Extract the [x, y] coordinate from the center of the cell holding the provided text.  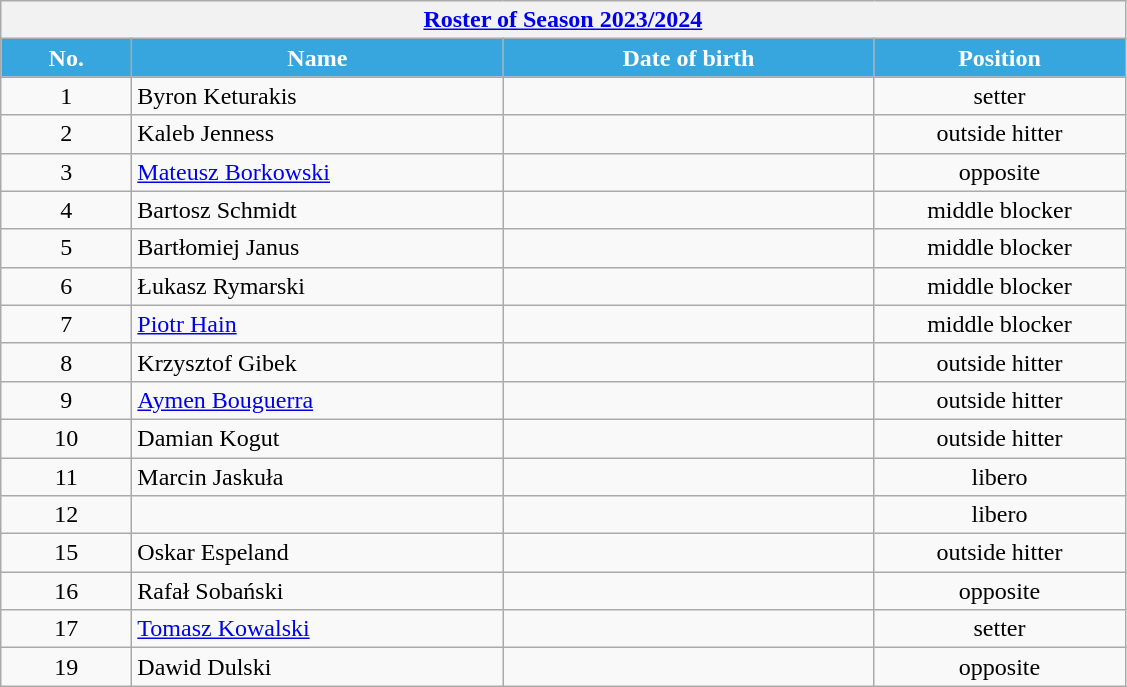
10 [66, 438]
Krzysztof Gibek [318, 362]
Roster of Season 2023/2024 [563, 20]
7 [66, 324]
8 [66, 362]
No. [66, 58]
2 [66, 134]
Byron Keturakis [318, 96]
Position [1000, 58]
15 [66, 553]
11 [66, 477]
Marcin Jaskuła [318, 477]
16 [66, 591]
12 [66, 515]
Łukasz Rymarski [318, 286]
Bartosz Schmidt [318, 210]
Name [318, 58]
Date of birth [688, 58]
Mateusz Borkowski [318, 172]
Kaleb Jenness [318, 134]
9 [66, 400]
6 [66, 286]
Tomasz Kowalski [318, 629]
Damian Kogut [318, 438]
Aymen Bouguerra [318, 400]
3 [66, 172]
Rafał Sobański [318, 591]
17 [66, 629]
Bartłomiej Janus [318, 248]
Oskar Espeland [318, 553]
4 [66, 210]
5 [66, 248]
Piotr Hain [318, 324]
19 [66, 667]
Dawid Dulski [318, 667]
1 [66, 96]
